Output the [x, y] coordinate of the center of the cell containing the given text.  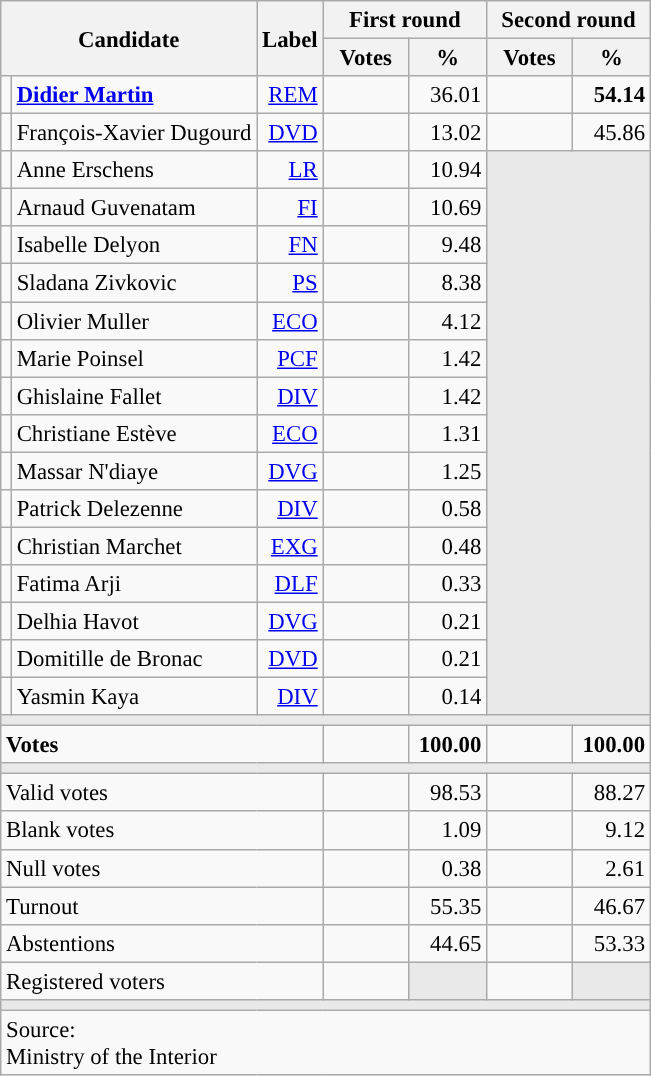
13.02 [448, 133]
Source:Ministry of the Interior [326, 1042]
55.35 [448, 906]
LR [290, 170]
Marie Poinsel [134, 358]
53.33 [611, 943]
Candidate [129, 38]
1.09 [448, 831]
EXG [290, 546]
Christiane Estève [134, 433]
10.94 [448, 170]
0.14 [448, 697]
Isabelle Delyon [134, 245]
0.58 [448, 509]
Yasmin Kaya [134, 697]
9.48 [448, 245]
PS [290, 283]
4.12 [448, 321]
0.38 [448, 868]
Ghislaine Fallet [134, 396]
Massar N'diaye [134, 471]
Didier Martin [134, 95]
First round [405, 20]
Domitille de Bronac [134, 659]
36.01 [448, 95]
9.12 [611, 831]
REM [290, 95]
Registered voters [162, 981]
45.86 [611, 133]
44.65 [448, 943]
8.38 [448, 283]
Delhia Havot [134, 621]
Sladana Zivkovic [134, 283]
Olivier Muller [134, 321]
0.48 [448, 546]
88.27 [611, 793]
2.61 [611, 868]
1.31 [448, 433]
Patrick Delezenne [134, 509]
Abstentions [162, 943]
FI [290, 208]
Valid votes [162, 793]
DLF [290, 584]
46.67 [611, 906]
Null votes [162, 868]
98.53 [448, 793]
Blank votes [162, 831]
54.14 [611, 95]
Christian Marchet [134, 546]
0.33 [448, 584]
Anne Erschens [134, 170]
Fatima Arji [134, 584]
1.25 [448, 471]
10.69 [448, 208]
FN [290, 245]
François-Xavier Dugourd [134, 133]
Label [290, 38]
Arnaud Guvenatam [134, 208]
Second round [569, 20]
Turnout [162, 906]
PCF [290, 358]
